Detect which cell encompasses the target text, then output its (x, y) center coordinate. 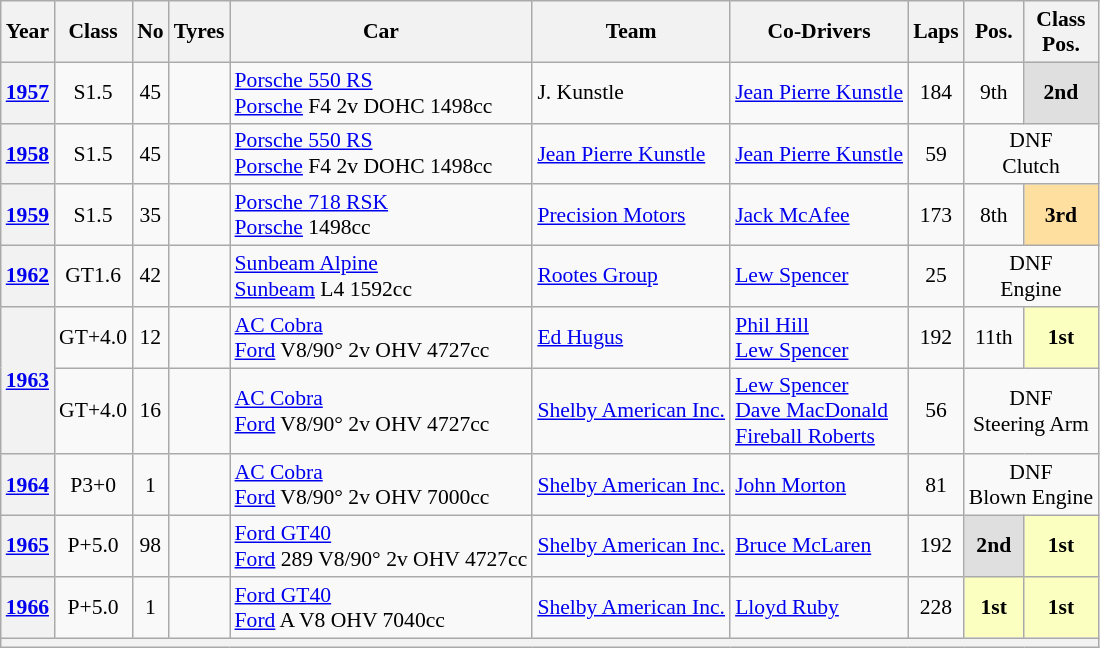
Tyres (200, 32)
81 (936, 486)
3rd (1061, 216)
Porsche 718 RSKPorsche 1498cc (382, 216)
16 (150, 412)
25 (936, 276)
1962 (28, 276)
11th (994, 338)
Lew Spencer (819, 276)
Laps (936, 32)
1958 (28, 154)
Lew Spencer Dave MacDonald Fireball Roberts (819, 412)
Rootes Group (631, 276)
AC CobraFord V8/90° 2v OHV 7000cc (382, 486)
Pos. (994, 32)
98 (150, 546)
Year (28, 32)
Co-Drivers (819, 32)
173 (936, 216)
8th (994, 216)
59 (936, 154)
Car (382, 32)
1957 (28, 92)
1965 (28, 546)
12 (150, 338)
1959 (28, 216)
Lloyd Ruby (819, 608)
John Morton (819, 486)
42 (150, 276)
DNF Blown Engine (1031, 486)
ClassPos. (1061, 32)
Ford GT40Ford A V8 OHV 7040cc (382, 608)
56 (936, 412)
Jack McAfee (819, 216)
1966 (28, 608)
184 (936, 92)
Sunbeam AlpineSunbeam L4 1592cc (382, 276)
228 (936, 608)
DNF Clutch (1031, 154)
1964 (28, 486)
Phil Hill Lew Spencer (819, 338)
DNF Steering Arm (1031, 412)
Precision Motors (631, 216)
9th (994, 92)
Class (93, 32)
P3+0 (93, 486)
DNF Engine (1031, 276)
J. Kunstle (631, 92)
Team (631, 32)
No (150, 32)
35 (150, 216)
Ed Hugus (631, 338)
Ford GT40Ford 289 V8/90° 2v OHV 4727cc (382, 546)
1963 (28, 381)
Bruce McLaren (819, 546)
GT1.6 (93, 276)
